Pinpoint the cell where the given text exists, returning its [X, Y] midpoint coordinate. 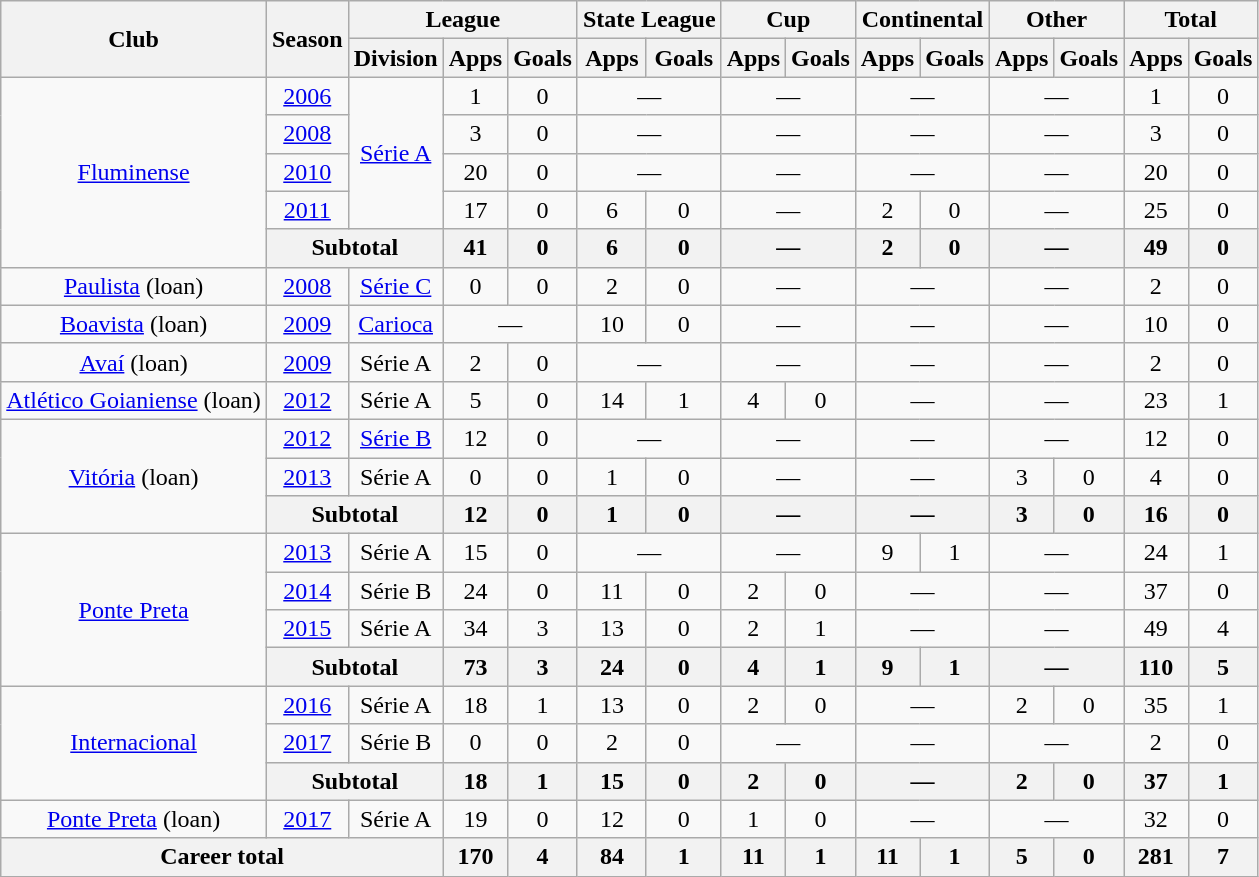
2010 [307, 172]
34 [475, 629]
32 [1156, 819]
25 [1156, 210]
19 [475, 819]
Fluminense [134, 172]
State League [649, 20]
170 [475, 857]
Carioca [396, 324]
Other [1056, 20]
41 [475, 248]
League [462, 20]
2014 [307, 591]
84 [612, 857]
17 [475, 210]
110 [1156, 667]
Career total [222, 857]
2016 [307, 705]
281 [1156, 857]
Vitória (loan) [134, 476]
7 [1223, 857]
2006 [307, 96]
Club [134, 39]
73 [475, 667]
Atlético Goianiense (loan) [134, 400]
Avaí (loan) [134, 362]
Série C [396, 286]
Ponte Preta [134, 610]
Season [307, 39]
23 [1156, 400]
Paulista (loan) [134, 286]
Continental [922, 20]
16 [1156, 515]
Total [1191, 20]
2011 [307, 210]
35 [1156, 705]
Ponte Preta (loan) [134, 819]
Division [396, 58]
14 [612, 400]
Internacional [134, 743]
Cup [788, 20]
2015 [307, 629]
Boavista (loan) [134, 324]
